Extract the [x, y] coordinate from the center of the cell holding the provided text.  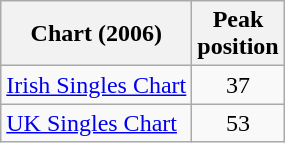
Irish Singles Chart [96, 85]
53 [238, 123]
Chart (2006) [96, 34]
37 [238, 85]
UK Singles Chart [96, 123]
Peakposition [238, 34]
